Return the (X, Y) coordinate for the center point of the cell that contains the specified text.  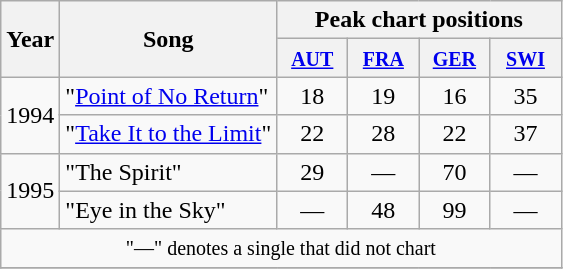
1995 (30, 191)
AUT (312, 58)
Song (168, 39)
Peak chart positions (419, 20)
99 (454, 210)
19 (384, 96)
"Eye in the Sky" (168, 210)
37 (526, 134)
"The Spirit" (168, 172)
"Point of No Return" (168, 96)
SWI (526, 58)
1994 (30, 115)
"—" denotes a single that did not chart (281, 248)
18 (312, 96)
35 (526, 96)
70 (454, 172)
16 (454, 96)
29 (312, 172)
GER (454, 58)
28 (384, 134)
FRA (384, 58)
"Take It to the Limit" (168, 134)
Year (30, 39)
48 (384, 210)
